Provide the [x, y] coordinate of the cell's center where the given text is located.  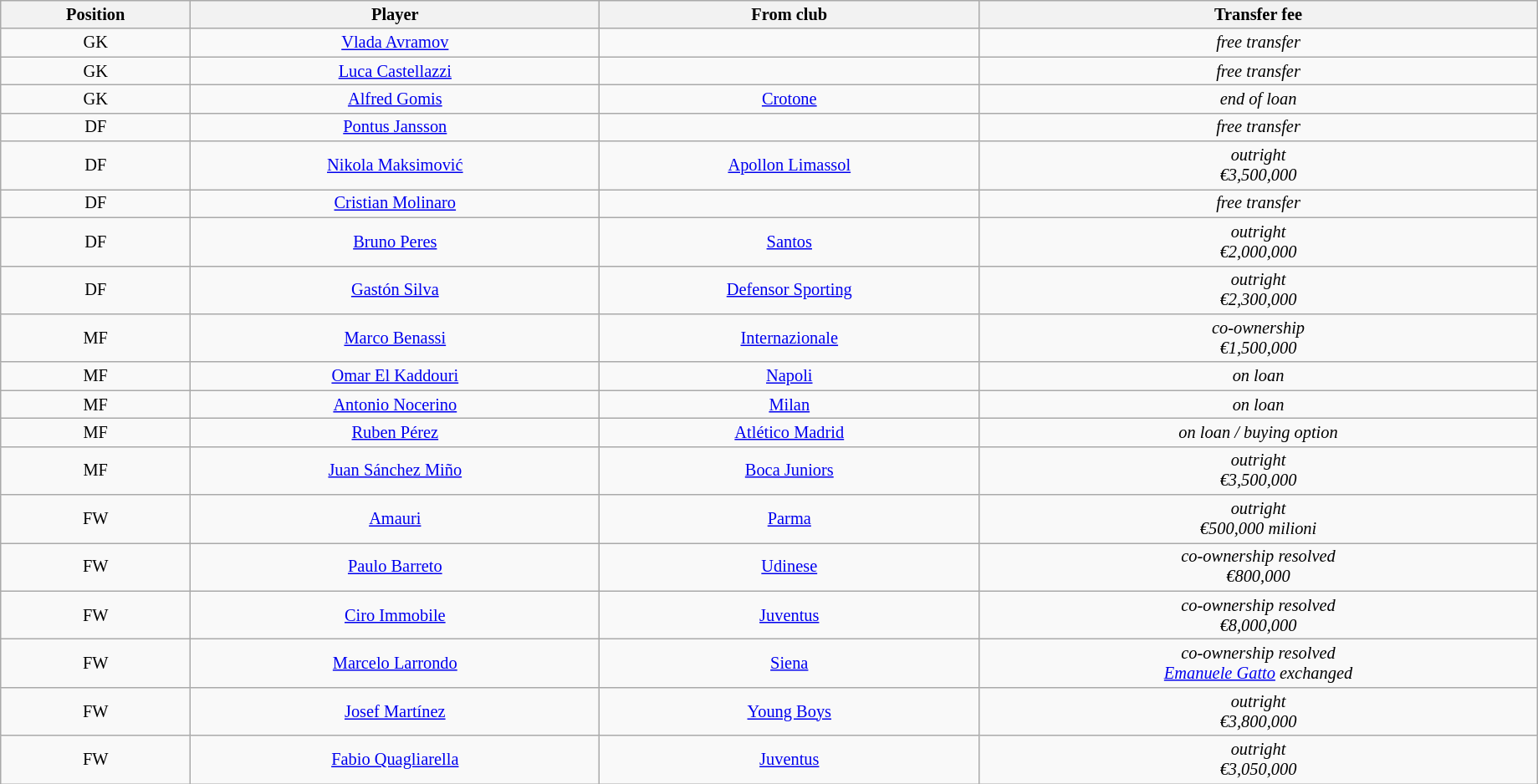
Internazionale [789, 338]
Ruben Pérez [395, 432]
outright€500,000 milioni [1259, 519]
end of loan [1259, 99]
co-ownership resolved€800,000 [1259, 567]
Boca Juniors [789, 471]
Position [95, 14]
Gastón Silva [395, 290]
Amauri [395, 519]
Alfred Gomis [395, 99]
co-ownership€1,500,000 [1259, 338]
Luca Castellazzi [395, 71]
Bruno Peres [395, 242]
Crotone [789, 99]
Napoli [789, 376]
Marco Benassi [395, 338]
Juan Sánchez Miño [395, 471]
Josef Martínez [395, 711]
outright€3,800,000 [1259, 711]
Siena [789, 663]
Antonio Nocerino [395, 405]
Udinese [789, 567]
Omar El Kaddouri [395, 376]
Nikola Maksimović [395, 165]
Fabio Quagliarella [395, 760]
Santos [789, 242]
outright€3,050,000 [1259, 760]
Cristian Molinaro [395, 203]
Pontus Jansson [395, 127]
Marcelo Larrondo [395, 663]
Milan [789, 405]
Transfer fee [1259, 14]
Ciro Immobile [395, 615]
Paulo Barreto [395, 567]
Vlada Avramov [395, 43]
co-ownership resolvedEmanuele Gatto exchanged [1259, 663]
From club [789, 14]
Atlético Madrid [789, 432]
Apollon Limassol [789, 165]
Defensor Sporting [789, 290]
Young Boys [789, 711]
Parma [789, 519]
Player [395, 14]
on loan / buying option [1259, 432]
outright€2,000,000 [1259, 242]
co-ownership resolved€8,000,000 [1259, 615]
outright€2,300,000 [1259, 290]
